Search for the cell housing the specified text and yield its [X, Y] center coordinate. 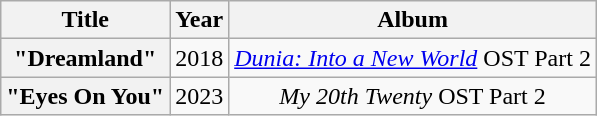
My 20th Twenty OST Part 2 [413, 96]
2023 [200, 96]
Album [413, 20]
"Eyes On You" [86, 96]
2018 [200, 58]
Title [86, 20]
Dunia: Into a New World OST Part 2 [413, 58]
"Dreamland" [86, 58]
Year [200, 20]
